Output the [X, Y] coordinate of the center of the cell containing the given text.  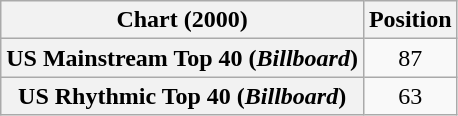
Position [410, 20]
US Mainstream Top 40 (Billboard) [182, 58]
US Rhythmic Top 40 (Billboard) [182, 96]
87 [410, 58]
Chart (2000) [182, 20]
63 [410, 96]
